Return the (X, Y) coordinate for the center point of the cell that contains the specified text.  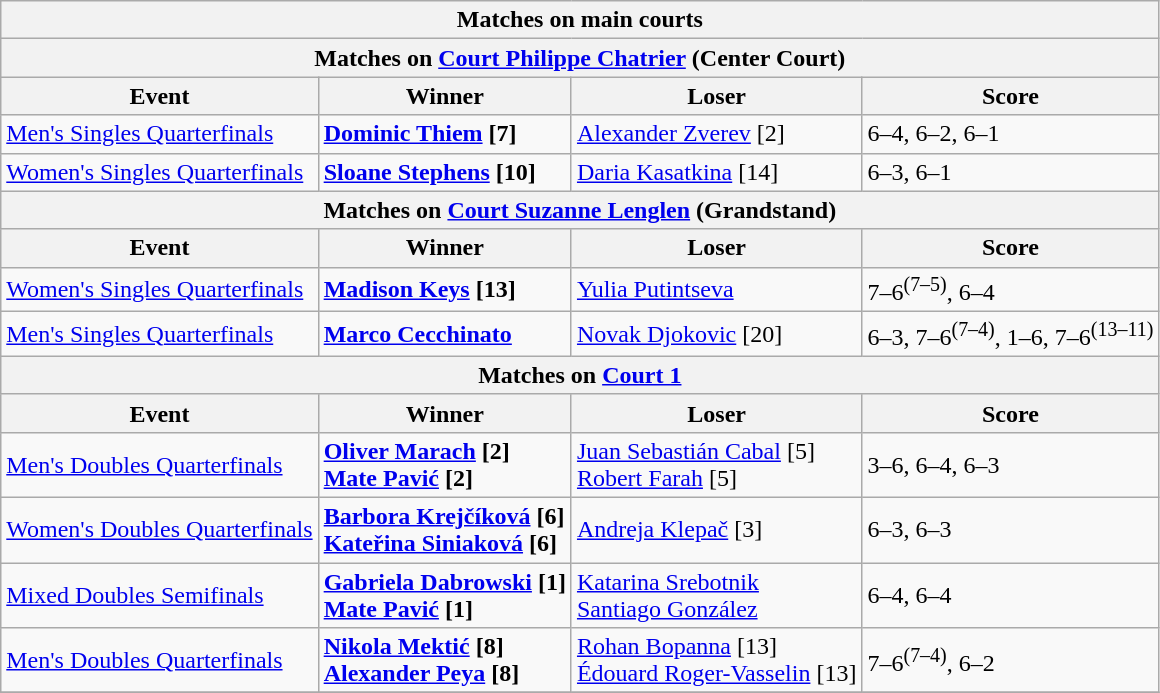
6–4, 6–2, 6–1 (1010, 134)
Andreja Klepač [3] (716, 530)
Dominic Thiem [7] (444, 134)
Gabriela Dabrowski [1] Mate Pavić [1] (444, 596)
6–3, 7–6(7–4), 1–6, 7–6(13–11) (1010, 334)
Madison Keys [13] (444, 290)
Matches on main courts (580, 20)
Juan Sebastián Cabal [5] Robert Farah [5] (716, 464)
Sloane Stephens [10] (444, 172)
6–3, 6–3 (1010, 530)
Matches on Court Suzanne Lenglen (Grandstand) (580, 210)
Nikola Mektić [8] Alexander Peya [8] (444, 660)
Barbora Krejčíková [6] Kateřina Siniaková [6] (444, 530)
3–6, 6–4, 6–3 (1010, 464)
7–6(7–5), 6–4 (1010, 290)
Oliver Marach [2] Mate Pavić [2] (444, 464)
Mixed Doubles Semifinals (160, 596)
Novak Djokovic [20] (716, 334)
6–4, 6–4 (1010, 596)
6–3, 6–1 (1010, 172)
Katarina Srebotnik Santiago González (716, 596)
Matches on Court 1 (580, 375)
Matches on Court Philippe Chatrier (Center Court) (580, 58)
Women's Doubles Quarterfinals (160, 530)
Daria Kasatkina [14] (716, 172)
Rohan Bopanna [13] Édouard Roger-Vasselin [13] (716, 660)
7–6(7–4), 6–2 (1010, 660)
Yulia Putintseva (716, 290)
Alexander Zverev [2] (716, 134)
Marco Cecchinato (444, 334)
